Pinpoint the cell where the given text exists, returning its [X, Y] midpoint coordinate. 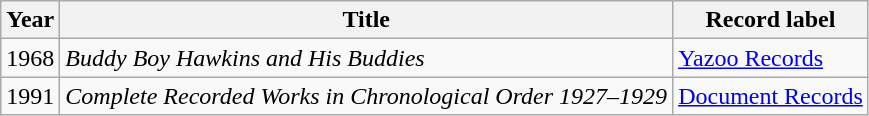
Year [30, 20]
Buddy Boy Hawkins and His Buddies [366, 58]
Title [366, 20]
Document Records [771, 96]
Record label [771, 20]
1968 [30, 58]
Complete Recorded Works in Chronological Order 1927–1929 [366, 96]
1991 [30, 96]
Yazoo Records [771, 58]
